Scan for the cell matching the given text and deliver its [x, y] coordinate at center. 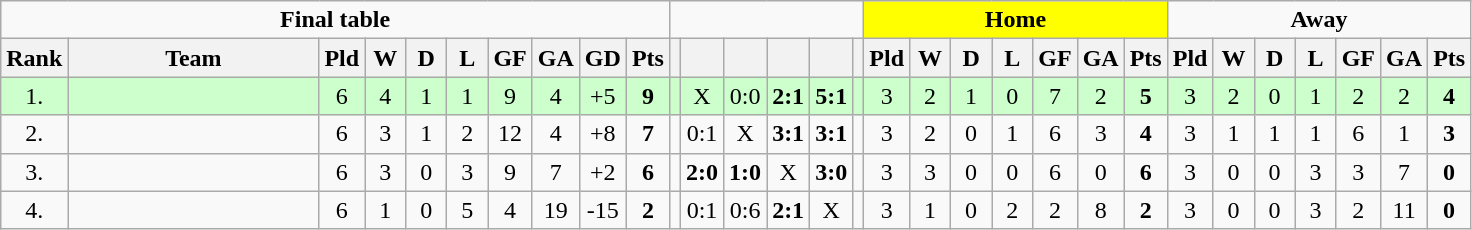
1. [34, 96]
19 [556, 210]
0:6 [746, 210]
1:0 [746, 172]
8 [1100, 210]
11 [1404, 210]
+5 [602, 96]
Final table [336, 20]
Rank [34, 58]
2. [34, 134]
0:0 [746, 96]
3:0 [832, 172]
5:1 [832, 96]
2:0 [702, 172]
4. [34, 210]
Home [1016, 20]
-15 [602, 210]
Team [194, 58]
+8 [602, 134]
GD [602, 58]
3. [34, 172]
12 [510, 134]
Away [1318, 20]
+2 [602, 172]
